Determine the [x, y] coordinate at the center of the cell enclosing the given text.  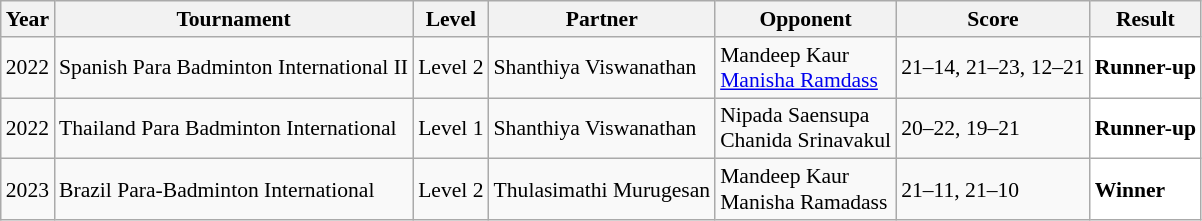
Nipada Saensupa Chanida Srinavakul [806, 128]
Brazil Para-Badminton International [234, 190]
Year [28, 19]
21–14, 21–23, 12–21 [993, 68]
Level 1 [450, 128]
21–11, 21–10 [993, 190]
Mandeep Kaur Manisha Ramadass [806, 190]
2023 [28, 190]
Score [993, 19]
Partner [602, 19]
Level [450, 19]
Opponent [806, 19]
Spanish Para Badminton International II [234, 68]
Winner [1146, 190]
Result [1146, 19]
Thailand Para Badminton International [234, 128]
20–22, 19–21 [993, 128]
Tournament [234, 19]
Mandeep Kaur Manisha Ramdass [806, 68]
Thulasimathi Murugesan [602, 190]
